Output the [x, y] coordinate of the center of the cell containing the given text.  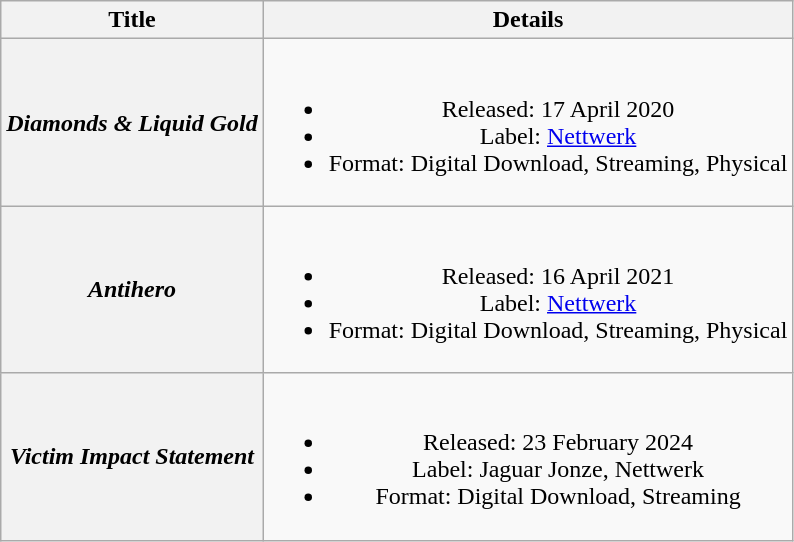
Title [132, 20]
Victim Impact Statement [132, 456]
Antihero [132, 290]
Released: 23 February 2024Label: Jaguar Jonze, NettwerkFormat: Digital Download, Streaming [528, 456]
Released: 17 April 2020Label: NettwerkFormat: Digital Download, Streaming, Physical [528, 122]
Diamonds & Liquid Gold [132, 122]
Released: 16 April 2021Label: NettwerkFormat: Digital Download, Streaming, Physical [528, 290]
Details [528, 20]
